Output the [X, Y] coordinate of the center of the cell containing the given text.  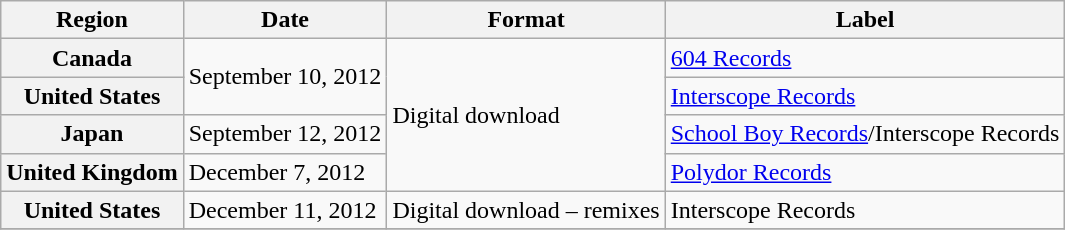
Format [526, 20]
School Boy Records/Interscope Records [865, 134]
September 10, 2012 [285, 77]
Region [92, 20]
United Kingdom [92, 172]
Japan [92, 134]
December 7, 2012 [285, 172]
December 11, 2012 [285, 210]
604 Records [865, 58]
Label [865, 20]
Canada [92, 58]
Digital download [526, 115]
Date [285, 20]
Polydor Records [865, 172]
Digital download – remixes [526, 210]
September 12, 2012 [285, 134]
